Find where the given text appears and provide that cell's center as (x, y) coordinate. 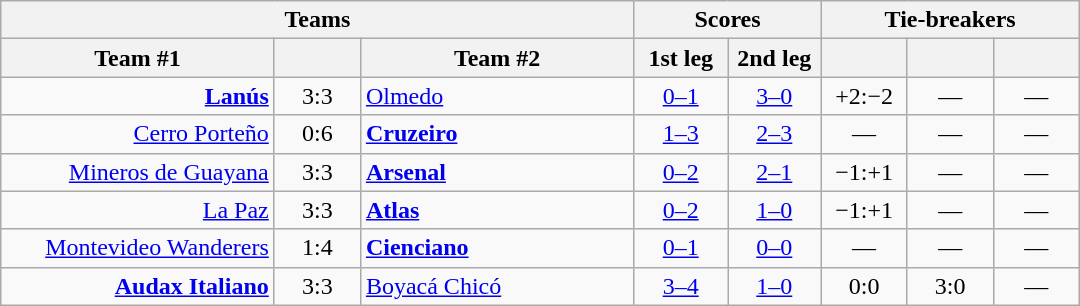
2–3 (775, 134)
1–3 (681, 134)
Lanús (138, 96)
Tie-breakers (950, 20)
Mineros de Guayana (138, 172)
Montevideo Wanderers (138, 248)
3–4 (681, 286)
Team #2 (497, 58)
Arsenal (497, 172)
2–1 (775, 172)
0:0 (864, 286)
Scores (728, 20)
0–0 (775, 248)
Cerro Porteño (138, 134)
Boyacá Chicó (497, 286)
Team #1 (138, 58)
0:6 (317, 134)
La Paz (138, 210)
1st leg (681, 58)
Teams (318, 20)
Cienciano (497, 248)
2nd leg (775, 58)
1:4 (317, 248)
Olmedo (497, 96)
+2:−2 (864, 96)
3:0 (950, 286)
Audax Italiano (138, 286)
3–0 (775, 96)
Atlas (497, 210)
Cruzeiro (497, 134)
